Find where the given text appears and provide that cell's center as [x, y] coordinate. 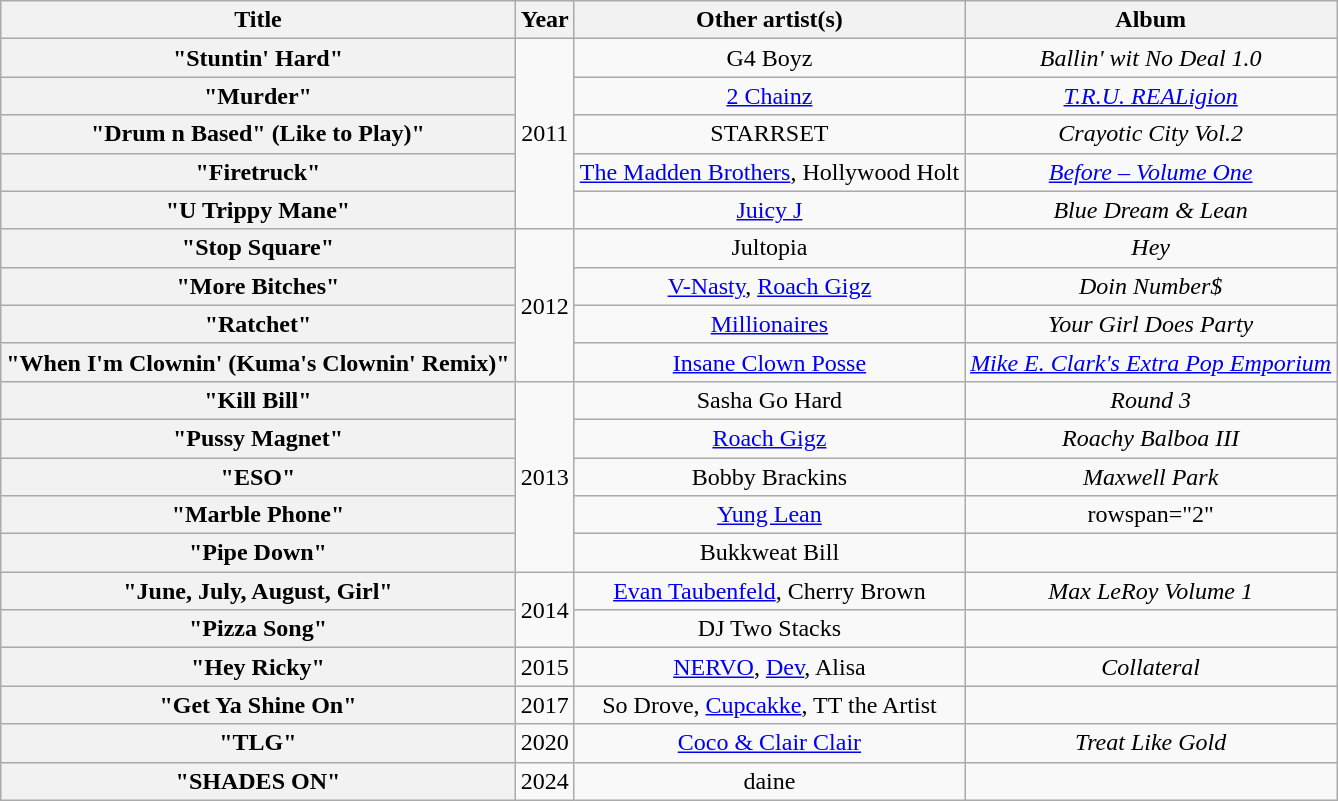
Jultopia [769, 248]
Maxwell Park [1151, 477]
"Stuntin' Hard" [258, 58]
"SHADES ON" [258, 781]
"TLG" [258, 743]
Title [258, 20]
rowspan="2" [1151, 515]
Before – Volume One [1151, 172]
Roachy Balboa III [1151, 438]
"ESO" [258, 477]
Doin Number$ [1151, 286]
Ballin' wit No Deal 1.0 [1151, 58]
"Ratchet" [258, 324]
Your Girl Does Party [1151, 324]
2014 [544, 610]
2024 [544, 781]
Treat Like Gold [1151, 743]
Year [544, 20]
DJ Two Stacks [769, 629]
"U Trippy Mane" [258, 210]
Blue Dream & Lean [1151, 210]
"Hey Ricky" [258, 667]
Bobby Brackins [769, 477]
"Drum n Based" (Like to Play)" [258, 134]
V-Nasty, Roach Gigz [769, 286]
Evan Taubenfeld, Cherry Brown [769, 591]
"June, July, August, Girl" [258, 591]
T.R.U. REALigion [1151, 96]
Crayotic City Vol.2 [1151, 134]
"More Bitches" [258, 286]
Album [1151, 20]
So Drove, Cupcakke, TT the Artist [769, 705]
G4 Boyz [769, 58]
2020 [544, 743]
2011 [544, 134]
"Pizza Song" [258, 629]
Yung Lean [769, 515]
The Madden Brothers, Hollywood Holt [769, 172]
Insane Clown Posse [769, 362]
Mike E. Clark's Extra Pop Emporium [1151, 362]
"Marble Phone" [258, 515]
Sasha Go Hard [769, 400]
daine [769, 781]
2012 [544, 305]
Millionaires [769, 324]
NERVO, Dev, Alisa [769, 667]
"Pussy Magnet" [258, 438]
"Kill Bill" [258, 400]
Roach Gigz [769, 438]
2015 [544, 667]
"Stop Square" [258, 248]
Bukkweat Bill [769, 553]
2013 [544, 476]
Coco & Clair Clair [769, 743]
"When I'm Clownin' (Kuma's Clownin' Remix)" [258, 362]
STARRSET [769, 134]
"Pipe Down" [258, 553]
Collateral [1151, 667]
Hey [1151, 248]
"Firetruck" [258, 172]
"Get Ya Shine On" [258, 705]
Max LeRoy Volume 1 [1151, 591]
2 Chainz [769, 96]
Round 3 [1151, 400]
"Murder" [258, 96]
2017 [544, 705]
Other artist(s) [769, 20]
Juicy J [769, 210]
